Output the [x, y] coordinate of the center of the cell containing the given text.  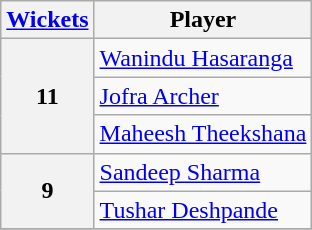
11 [48, 96]
9 [48, 191]
Sandeep Sharma [203, 172]
Tushar Deshpande [203, 210]
Player [203, 20]
Maheesh Theekshana [203, 134]
Jofra Archer [203, 96]
Wickets [48, 20]
Wanindu Hasaranga [203, 58]
